Extract the (X, Y) coordinate from the center of the cell holding the provided text.  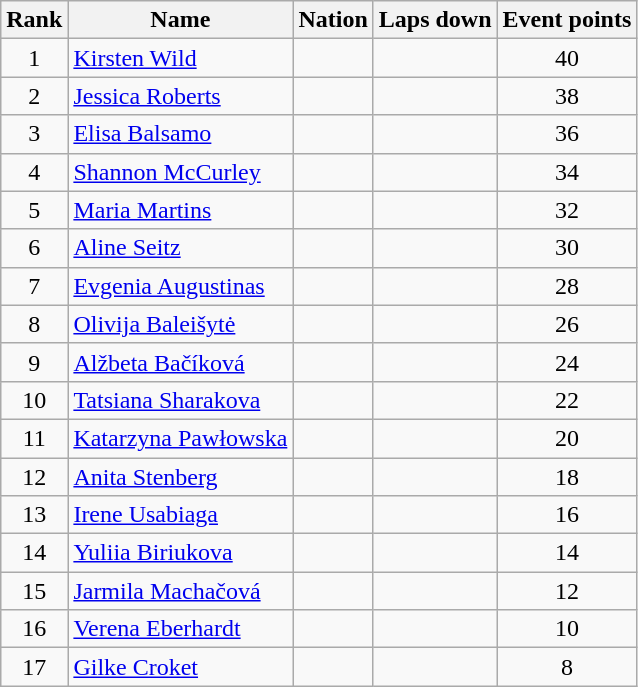
Elisa Balsamo (180, 134)
Laps down (435, 20)
30 (567, 248)
15 (34, 591)
13 (34, 515)
11 (34, 438)
17 (34, 667)
7 (34, 286)
36 (567, 134)
Name (180, 20)
Aline Seitz (180, 248)
Rank (34, 20)
20 (567, 438)
Verena Eberhardt (180, 629)
Irene Usabiaga (180, 515)
28 (567, 286)
Event points (567, 20)
Jessica Roberts (180, 96)
5 (34, 210)
Evgenia Augustinas (180, 286)
Nation (333, 20)
6 (34, 248)
18 (567, 477)
32 (567, 210)
38 (567, 96)
24 (567, 362)
4 (34, 172)
Anita Stenberg (180, 477)
26 (567, 324)
40 (567, 58)
Jarmila Machačová (180, 591)
Gilke Croket (180, 667)
9 (34, 362)
Shannon McCurley (180, 172)
22 (567, 400)
Tatsiana Sharakova (180, 400)
Alžbeta Bačíková (180, 362)
2 (34, 96)
Katarzyna Pawłowska (180, 438)
Yuliia Biriukova (180, 553)
3 (34, 134)
34 (567, 172)
1 (34, 58)
Maria Martins (180, 210)
Kirsten Wild (180, 58)
Olivija Baleišytė (180, 324)
